From the cell containing the given text, extract its center point as [x, y] coordinate. 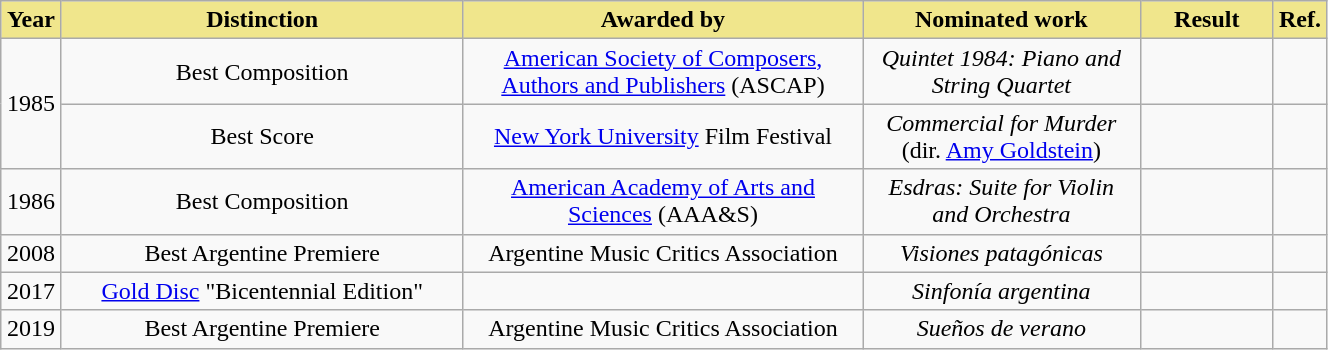
1986 [31, 202]
Distinction [262, 20]
Nominated work [1002, 20]
2019 [31, 329]
1985 [31, 104]
2008 [31, 253]
Ref. [1300, 20]
Gold Disc "Bicentennial Edition" [262, 291]
Commercial for Murder (dir. Amy Goldstein) [1002, 136]
Quintet 1984: Piano and String Quartet [1002, 72]
Sinfonía argentina [1002, 291]
New York University Film Festival [662, 136]
Esdras: Suite for Violin and Orchestra [1002, 202]
2017 [31, 291]
Visiones patagónicas [1002, 253]
Awarded by [662, 20]
Sueños de verano [1002, 329]
American Society of Composers, Authors and Publishers (ASCAP) [662, 72]
American Academy of Arts and Sciences (AAA&S) [662, 202]
Year [31, 20]
Best Score [262, 136]
Result [1206, 20]
